Scan for the cell matching the given text and deliver its (x, y) coordinate at center. 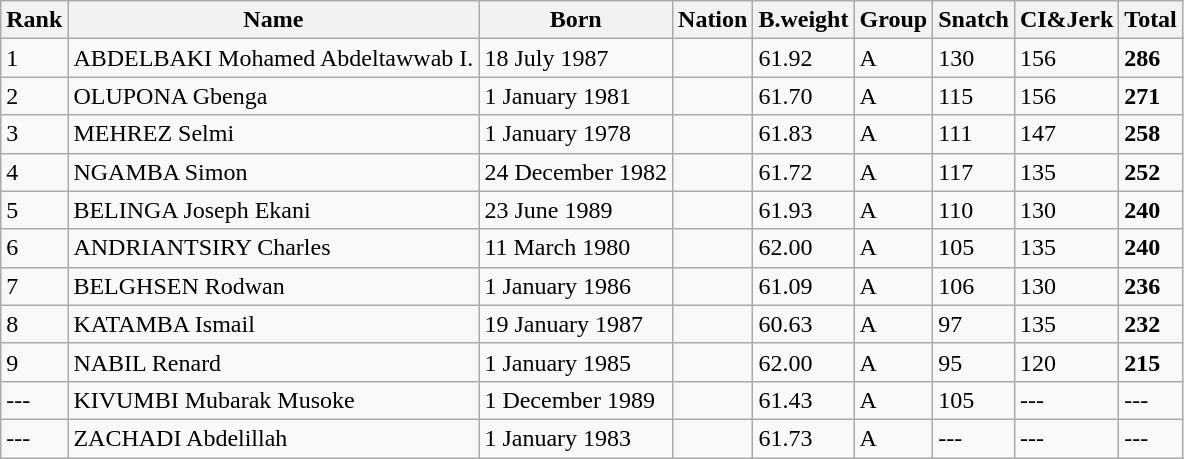
61.83 (804, 134)
106 (974, 286)
B.weight (804, 20)
Nation (713, 20)
24 December 1982 (576, 172)
7 (34, 286)
1 January 1983 (576, 438)
61.72 (804, 172)
1 January 1985 (576, 362)
61.43 (804, 400)
BELGHSEN Rodwan (274, 286)
1 January 1986 (576, 286)
18 July 1987 (576, 58)
NABIL Renard (274, 362)
KATAMBA Ismail (274, 324)
120 (1066, 362)
CI&Jerk (1066, 20)
3 (34, 134)
97 (974, 324)
60.63 (804, 324)
NGAMBA Simon (274, 172)
61.73 (804, 438)
95 (974, 362)
Group (894, 20)
19 January 1987 (576, 324)
ANDRIANTSIRY Charles (274, 248)
MEHREZ Selmi (274, 134)
2 (34, 96)
Total (1151, 20)
4 (34, 172)
61.09 (804, 286)
6 (34, 248)
115 (974, 96)
1 (34, 58)
Born (576, 20)
236 (1151, 286)
ZACHADI Abdelillah (274, 438)
ABDELBAKI Mohamed Abdeltawwab I. (274, 58)
23 June 1989 (576, 210)
252 (1151, 172)
OLUPONA Gbenga (274, 96)
61.93 (804, 210)
Snatch (974, 20)
286 (1151, 58)
8 (34, 324)
117 (974, 172)
BELINGA Joseph Ekani (274, 210)
61.70 (804, 96)
9 (34, 362)
1 December 1989 (576, 400)
258 (1151, 134)
KIVUMBI Mubarak Musoke (274, 400)
232 (1151, 324)
61.92 (804, 58)
271 (1151, 96)
110 (974, 210)
111 (974, 134)
147 (1066, 134)
11 March 1980 (576, 248)
Name (274, 20)
215 (1151, 362)
1 January 1981 (576, 96)
5 (34, 210)
Rank (34, 20)
1 January 1978 (576, 134)
